Identify which cell holds the provided text, then report its (x, y) central coordinate. 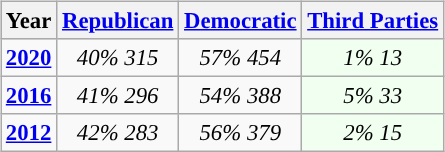
5% 33 (373, 96)
42% 283 (118, 133)
41% 296 (118, 96)
Year (29, 21)
2020 (29, 58)
40% 315 (118, 58)
2012 (29, 133)
57% 454 (240, 58)
Republican (118, 21)
2016 (29, 96)
56% 379 (240, 133)
54% 388 (240, 96)
1% 13 (373, 58)
Third Parties (373, 21)
Democratic (240, 21)
2% 15 (373, 133)
